Determine the [x, y] coordinate at the center of the cell enclosing the given text.  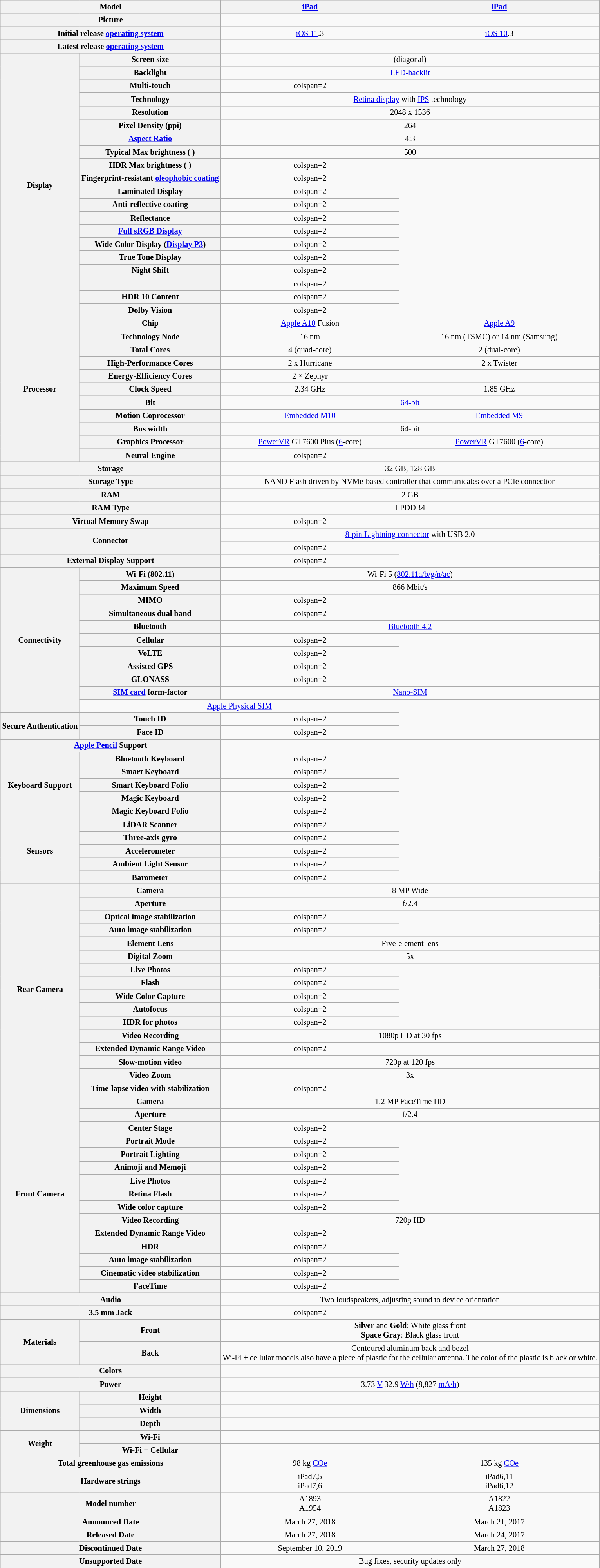
Magic Keyboard Folio [150, 811]
True Tone Display [150, 257]
Backlight [150, 73]
Audio [110, 1300]
Storage [110, 468]
HDR [150, 1247]
4 (quad-core) [310, 350]
Cinematic video stabilization [150, 1273]
External Display Support [110, 561]
Colors [110, 1371]
September 10, 2019 [310, 1548]
Bluetooth Keyboard [150, 759]
Apple A10 Fusion [310, 323]
Video Zoom [150, 1075]
Wi-Fi [150, 1437]
Total greenhouse gas emissions [110, 1463]
Optical image stabilization [150, 917]
A1822A1823 [499, 1504]
Motion Coprocessor [150, 416]
1.2 MP FaceTime HD [410, 1102]
Back [150, 1353]
264 [410, 125]
Bit [150, 402]
LPDDR4 [410, 508]
Accelerometer [150, 851]
Simultaneous dual band [150, 614]
Bus width [150, 429]
2 GB [410, 495]
Wi-Fi 5 (802.11a/b/g/n/ac) [410, 574]
GLONASS [150, 680]
Flash [150, 983]
1.85 GHz [499, 389]
(diagonal) [410, 60]
2 x Twister [499, 363]
135 kg COe [499, 1463]
Energy-Efficiency Cores [150, 376]
Smart Keyboard [150, 772]
Animoji and Memoji [150, 1167]
Materials [40, 1342]
Width [150, 1410]
8-pin Lightning connector with USB 2.0 [410, 535]
Cellular [150, 640]
Dimensions [40, 1411]
Portrait Lighting [150, 1154]
Technology Node [150, 337]
Retina Flash [150, 1194]
Retina display with IPS technology [410, 99]
Night Shift [150, 270]
Ambient Light Sensor [150, 864]
Multi-touch [150, 86]
Fingerprint-resistant oleophobic coating [150, 178]
Clock Speed [150, 389]
RAM Type [110, 508]
Three-axis gyro [150, 838]
Storage Type [110, 482]
Picture [110, 20]
March 24, 2017 [499, 1535]
Wi-Fi (802.11) [150, 574]
Anti-reflective coating [150, 205]
Aspect Ratio [150, 139]
Processor [40, 389]
High-Performance Cores [150, 363]
HDR for photos [150, 1022]
FaceTime [150, 1286]
Dolby Vision [150, 310]
Hardware strings [110, 1481]
4:3 [410, 139]
Silver and Gold: White glass frontSpace Gray: Black glass front [410, 1331]
Autofocus [150, 1009]
Display [40, 185]
Connectivity [40, 640]
3x [410, 1075]
Total Cores [150, 350]
Rear Camera [40, 989]
Apple Pencil Support [110, 745]
LED-backlit [410, 73]
720p at 120 fps [410, 1062]
Virtual Memory Swap [110, 521]
Depth [150, 1424]
Wide Color Capture [150, 996]
16 nm [310, 337]
5x [410, 957]
2 (dual-core) [499, 350]
Embedded M9 [499, 416]
2.34 GHz [310, 389]
2 x Hurricane [310, 363]
RAM [110, 495]
Model number [110, 1504]
Chip [150, 323]
Connector [110, 541]
PowerVR GT7600 (6-core) [499, 442]
Center Stage [150, 1128]
Sensors [40, 851]
Full sRGB Display [150, 231]
32 GB, 128 GB [410, 468]
Discontinued Date [110, 1548]
Assisted GPS [150, 666]
Magic Keyboard [150, 798]
98 kg COe [310, 1463]
Portrait Mode [150, 1141]
Slow-motion video [150, 1062]
Time-lapse video with stabilization [150, 1088]
Two loudspeakers, adjusting sound to device orientation [410, 1300]
Wide Color Display (Display P3) [150, 244]
Front [150, 1331]
Bluetooth 4.2 [410, 627]
NAND Flash driven by NVMe-based controller that communicates over a PCIe connection [410, 482]
Digital Zoom [150, 957]
Screen size [150, 60]
Reflectance [150, 218]
Graphics Processor [150, 442]
Technology [150, 99]
2 × Zephyr [310, 376]
Power [110, 1384]
Weight [40, 1444]
VoLTE [150, 653]
720p HD [410, 1220]
HDR Max brightness ( ) [150, 165]
PowerVR GT7600 Plus (6-core) [310, 442]
8 MP Wide [410, 890]
Unsupported Date [110, 1561]
Pixel Density (ppi) [150, 125]
LiDAR Scanner [150, 825]
Laminated Display [150, 192]
Neural Engine [150, 455]
Released Date [110, 1535]
iPad7,5iPad7,6 [310, 1481]
March 21, 2017 [499, 1522]
Face ID [150, 732]
iOS 11.3 [310, 33]
16 nm (TSMC) or 14 nm (Samsung) [499, 337]
Model [110, 7]
Touch ID [150, 719]
SIM card form-factor [150, 692]
Typical Max brightness ( ) [150, 152]
Initial release operating system [110, 33]
Nano-SIM [410, 692]
Keyboard Support [40, 785]
Maximum Speed [150, 587]
A1893A1954 [310, 1504]
Resolution [150, 112]
Wi-Fi + Cellular [150, 1450]
HDR 10 Content [150, 297]
Height [150, 1398]
Secure Authentication [40, 726]
1080p HD at 30 fps [410, 1036]
Embedded M10 [310, 416]
Bluetooth [150, 627]
500 [410, 152]
Bug fixes, security updates only [410, 1561]
Wide color capture [150, 1207]
Smart Keyboard Folio [150, 785]
3.5 mm Jack [110, 1312]
Apple A9 [499, 323]
Five-element lens [410, 943]
2048 x 1536 [410, 112]
Front Camera [40, 1194]
Apple Physical SIM [239, 706]
MIMO [150, 600]
iPad6,11iPad6,12 [499, 1481]
3.73 V 32.9 W·h (8,827 mA·h) [410, 1384]
Latest release operating system [110, 46]
Announced Date [110, 1522]
Barometer [150, 877]
iOS 10.3 [499, 33]
866 Mbit/s [410, 587]
Element Lens [150, 943]
